Find where the given text appears and provide that cell's center as (X, Y) coordinate. 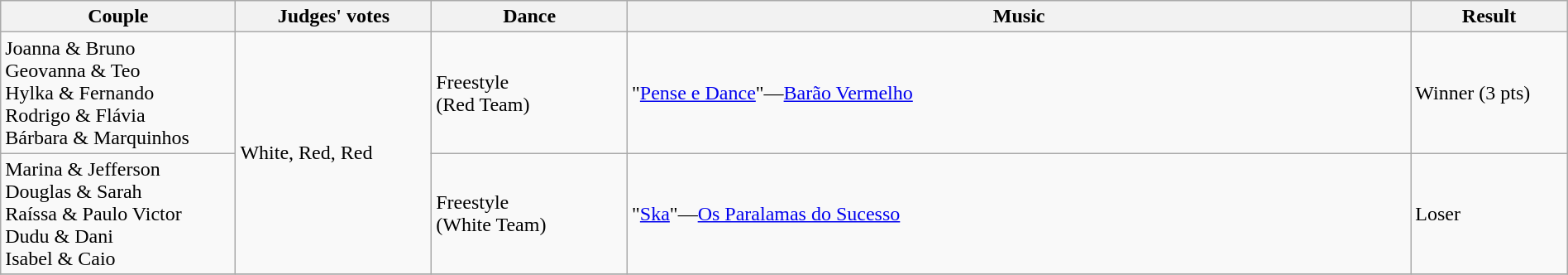
"Ska"—Os Paralamas do Sucesso (1019, 214)
Loser (1489, 214)
Dance (529, 17)
Music (1019, 17)
Freestyle(White Team) (529, 214)
Winner (3 pts) (1489, 93)
Freestyle(Red Team) (529, 93)
White, Red, Red (334, 153)
Judges' votes (334, 17)
Result (1489, 17)
"Pense e Dance"—Barão Vermelho (1019, 93)
Marina & JeffersonDouglas & SarahRaíssa & Paulo VictorDudu & DaniIsabel & Caio (118, 214)
Couple (118, 17)
Joanna & BrunoGeovanna & TeoHylka & FernandoRodrigo & FláviaBárbara & Marquinhos (118, 93)
